Extract the [x, y] coordinate from the center of the cell holding the provided text.  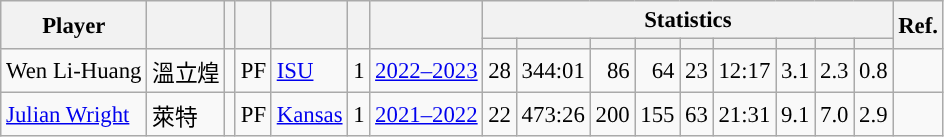
200 [612, 115]
Wen Li-Huang [74, 71]
ISU [309, 71]
9.1 [796, 115]
Ref. [918, 25]
萊特 [186, 115]
2.3 [834, 71]
28 [500, 71]
2021–2022 [426, 115]
64 [658, 71]
2022–2023 [426, 71]
21:31 [744, 115]
2.9 [874, 115]
473:26 [553, 115]
12:17 [744, 71]
Julian Wright [74, 115]
344:01 [553, 71]
63 [696, 115]
Player [74, 25]
0.8 [874, 71]
7.0 [834, 115]
3.1 [796, 71]
Kansas [309, 115]
溫立煌 [186, 71]
155 [658, 115]
23 [696, 71]
86 [612, 71]
22 [500, 115]
Statistics [688, 20]
